Capture the cell that displays the provided text and extract its [X, Y] central coordinate. 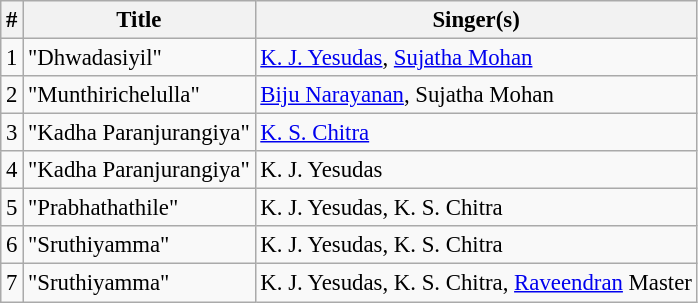
"Munthirichelulla" [139, 95]
K. S. Chitra [476, 133]
1 [12, 58]
4 [12, 170]
6 [12, 245]
"Dhwadasiyil" [139, 58]
K. J. Yesudas, Sujatha Mohan [476, 58]
2 [12, 95]
Singer(s) [476, 20]
K. J. Yesudas [476, 170]
"Prabhathathile" [139, 208]
K. J. Yesudas, K. S. Chitra, Raveendran Master [476, 283]
Title [139, 20]
5 [12, 208]
# [12, 20]
3 [12, 133]
7 [12, 283]
Biju Narayanan, Sujatha Mohan [476, 95]
